Provide the (X, Y) coordinate of the cell's center where the given text is located.  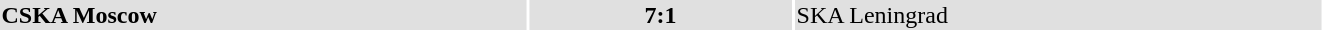
7:1 (660, 15)
SKA Leningrad (1058, 15)
CSKA Moscow (263, 15)
